Determine the [X, Y] coordinate at the center of the cell enclosing the given text.  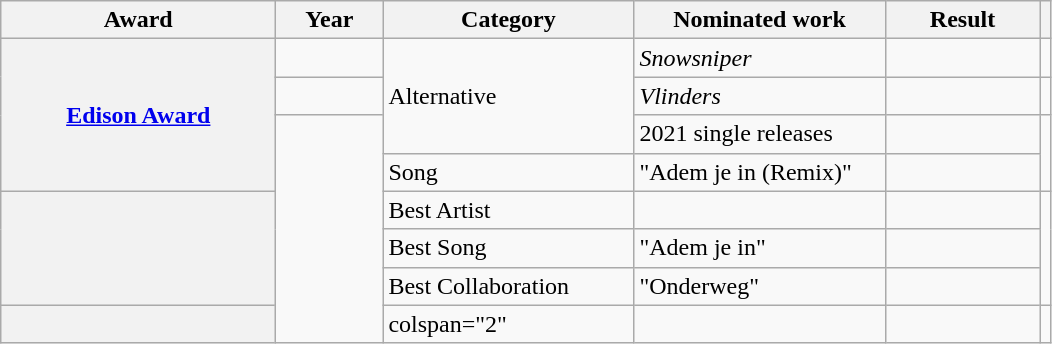
Song [508, 172]
"Adem je in" [760, 248]
Best Artist [508, 210]
Best Song [508, 248]
Category [508, 20]
Vlinders [760, 96]
Nominated work [760, 20]
Edison Award [138, 115]
Result [962, 20]
Award [138, 20]
"Onderweg" [760, 286]
"Adem je in (Remix)" [760, 172]
Best Collaboration [508, 286]
Year [330, 20]
Alternative [508, 96]
2021 single releases [760, 134]
colspan="2" [508, 324]
Snowsniper [760, 58]
